Find where the given text appears and provide that cell's center as [x, y] coordinate. 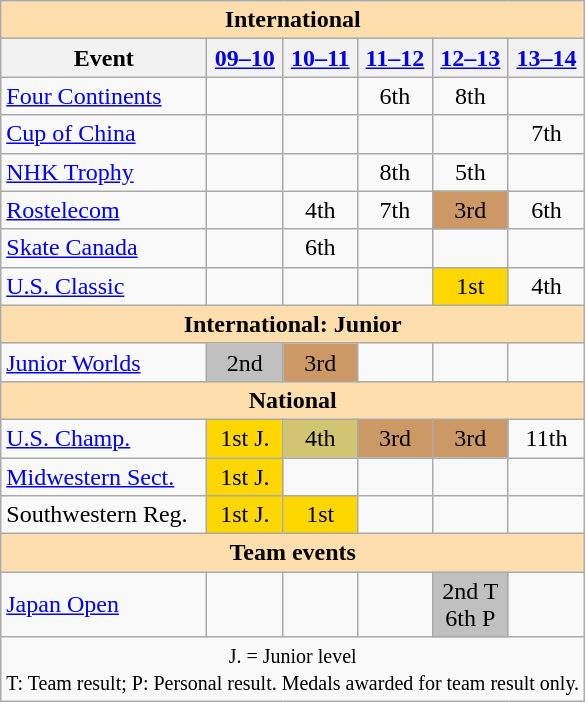
Southwestern Reg. [104, 515]
J. = Junior level T: Team result; P: Personal result. Medals awarded for team result only. [293, 670]
09–10 [245, 58]
10–11 [320, 58]
Rostelecom [104, 210]
Event [104, 58]
U.S. Champ. [104, 438]
International [293, 20]
11th [546, 438]
Cup of China [104, 134]
International: Junior [293, 324]
Team events [293, 553]
Japan Open [104, 604]
12–13 [470, 58]
2nd T6th P [470, 604]
Junior Worlds [104, 362]
Four Continents [104, 96]
NHK Trophy [104, 172]
National [293, 400]
2nd [245, 362]
11–12 [396, 58]
5th [470, 172]
U.S. Classic [104, 286]
Midwestern Sect. [104, 477]
Skate Canada [104, 248]
13–14 [546, 58]
